Detect which cell encompasses the target text, then output its (X, Y) center coordinate. 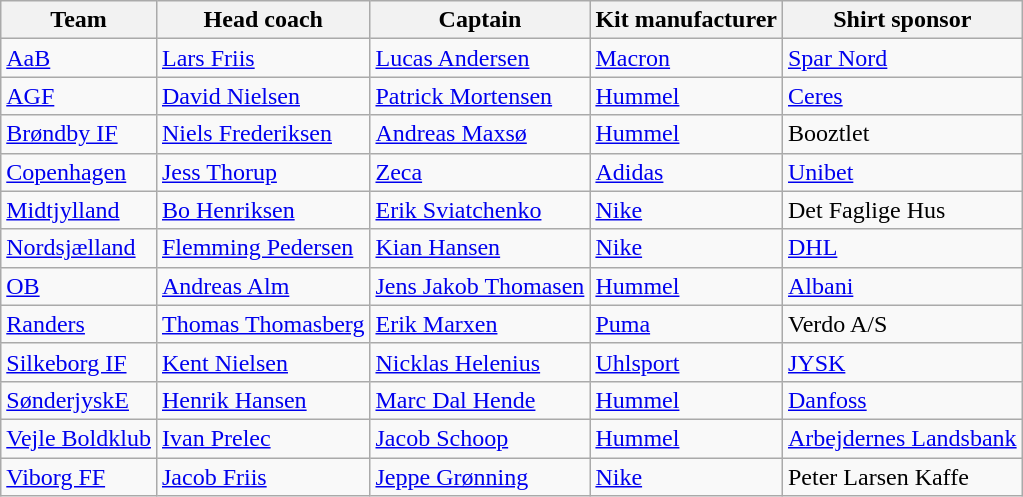
JYSK (902, 362)
Adidas (686, 172)
Nicklas Helenius (480, 362)
AaB (79, 58)
Vejle Boldklub (79, 438)
Patrick Mortensen (480, 96)
Randers (79, 324)
Shirt sponsor (902, 20)
Verdo A/S (902, 324)
Kian Hansen (480, 248)
Albani (902, 286)
Jens Jakob Thomasen (480, 286)
Jeppe Grønning (480, 477)
DHL (902, 248)
Jess Thorup (262, 172)
Kit manufacturer (686, 20)
Erik Marxen (480, 324)
Peter Larsen Kaffe (902, 477)
Zeca (480, 172)
Henrik Hansen (262, 400)
Jacob Friis (262, 477)
Unibet (902, 172)
Kent Nielsen (262, 362)
Andreas Alm (262, 286)
Puma (686, 324)
Arbejdernes Landsbank (902, 438)
Det Faglige Hus (902, 210)
Niels Frederiksen (262, 134)
OB (79, 286)
Lars Friis (262, 58)
Copenhagen (79, 172)
Uhlsport (686, 362)
Head coach (262, 20)
Team (79, 20)
Marc Dal Hende (480, 400)
Captain (480, 20)
Booztlet (902, 134)
Macron (686, 58)
Lucas Andersen (480, 58)
Jacob Schoop (480, 438)
Thomas Thomasberg (262, 324)
Brøndby IF (79, 134)
Andreas Maxsø (480, 134)
Nordsjælland (79, 248)
Bo Henriksen (262, 210)
Silkeborg IF (79, 362)
Spar Nord (902, 58)
Ceres (902, 96)
Flemming Pedersen (262, 248)
AGF (79, 96)
SønderjyskE (79, 400)
Erik Sviatchenko (480, 210)
Danfoss (902, 400)
Midtjylland (79, 210)
Viborg FF (79, 477)
Ivan Prelec (262, 438)
David Nielsen (262, 96)
